Provide the [X, Y] coordinate of the cell's center where the given text is located.  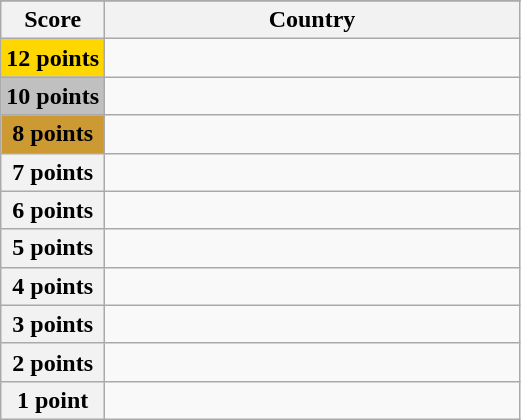
4 points [53, 286]
Country [312, 20]
5 points [53, 248]
7 points [53, 172]
8 points [53, 134]
1 point [53, 400]
10 points [53, 96]
3 points [53, 324]
6 points [53, 210]
12 points [53, 58]
2 points [53, 362]
Score [53, 20]
